Determine the [X, Y] coordinate at the center of the cell enclosing the given text.  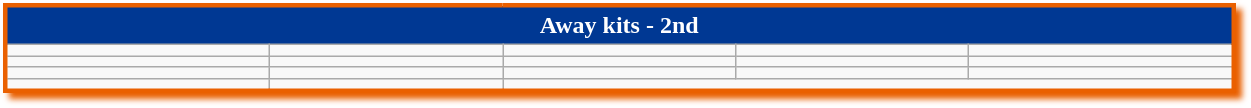
Away kits - 2nd [619, 25]
